Detect which cell encompasses the target text, then output its [X, Y] center coordinate. 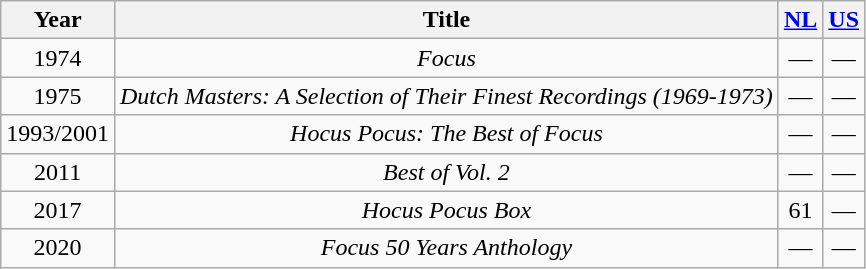
Hocus Pocus: The Best of Focus [446, 134]
2020 [58, 248]
2011 [58, 172]
Focus 50 Years Anthology [446, 248]
1975 [58, 96]
1993/2001 [58, 134]
2017 [58, 210]
Best of Vol. 2 [446, 172]
1974 [58, 58]
Hocus Pocus Box [446, 210]
Year [58, 20]
US [844, 20]
NL [800, 20]
Dutch Masters: A Selection of Their Finest Recordings (1969-1973) [446, 96]
61 [800, 210]
Title [446, 20]
Focus [446, 58]
